From the cell containing the given text, extract its center point as (x, y) coordinate. 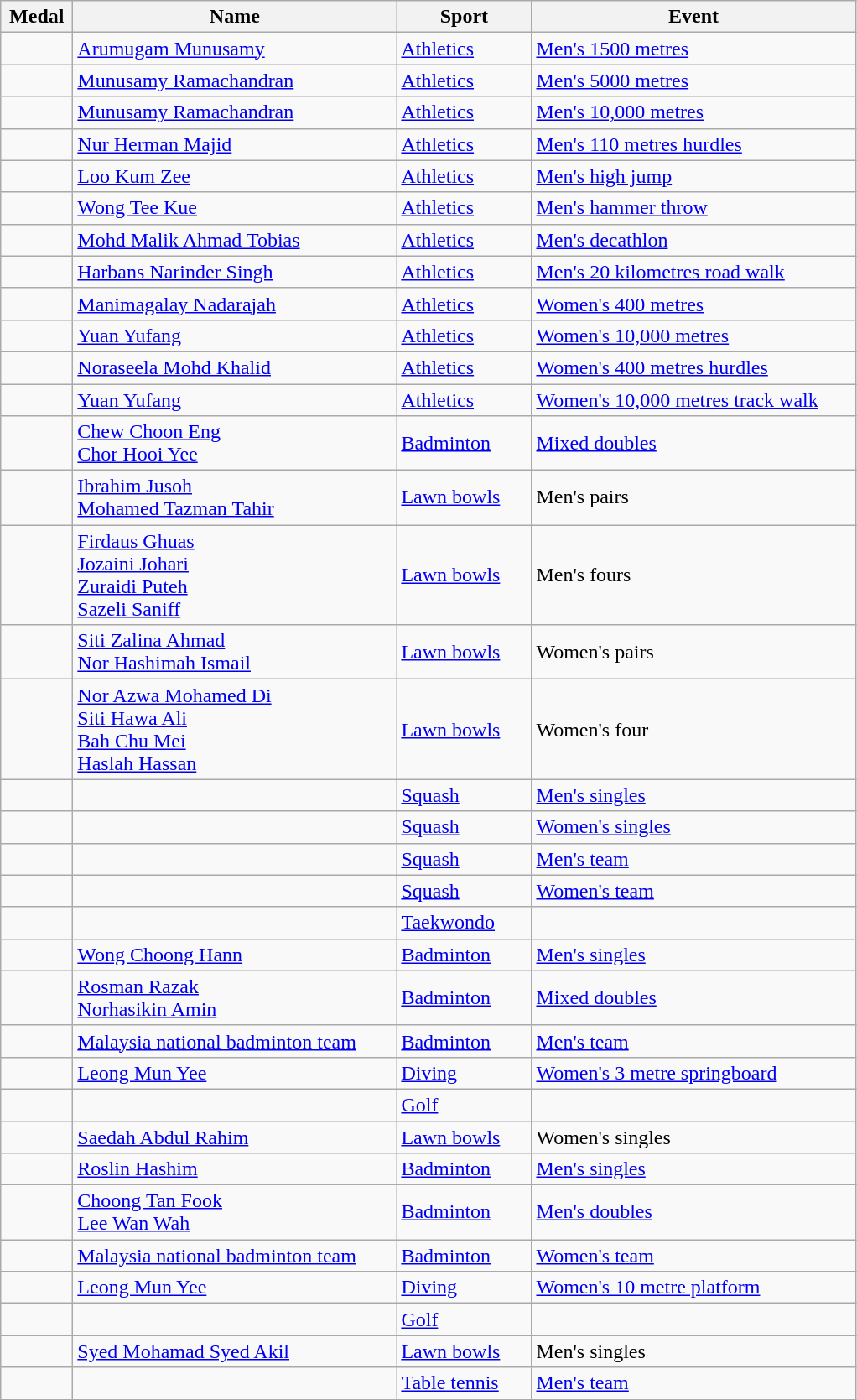
Chew Choon EngChor Hooi Yee (235, 443)
Men's 1500 metres (693, 49)
Medal (37, 17)
Wong Choong Hann (235, 955)
Men's doubles (693, 1213)
Men's pairs (693, 498)
Syed Mohamad Syed Akil (235, 1351)
Rosman RazakNorhasikin Amin (235, 998)
Men's 5000 metres (693, 81)
Women's four (693, 730)
Nur Herman Majid (235, 144)
Event (693, 17)
Sport (465, 17)
Taekwondo (465, 923)
Noraseela Mohd Khalid (235, 367)
Women's 10,000 metres track walk (693, 400)
Women's 400 metres (693, 304)
Women's 10 metre platform (693, 1288)
Table tennis (465, 1383)
Men's 20 kilometres road walk (693, 272)
Arumugam Munusamy (235, 49)
Roslin Hashim (235, 1169)
Wong Tee Kue (235, 208)
Women's pairs (693, 653)
Men's fours (693, 575)
Choong Tan FookLee Wan Wah (235, 1213)
Siti Zalina AhmadNor Hashimah Ismail (235, 653)
Women's 400 metres hurdles (693, 367)
Men's 110 metres hurdles (693, 144)
Harbans Narinder Singh (235, 272)
Firdaus GhuasJozaini JohariZuraidi PutehSazeli Saniff (235, 575)
Manimagalay Nadarajah (235, 304)
Name (235, 17)
Saedah Abdul Rahim (235, 1137)
Loo Kum Zee (235, 176)
Men's 10,000 metres (693, 112)
Nor Azwa Mohamed DiSiti Hawa AliBah Chu MeiHaslah Hassan (235, 730)
Men's hammer throw (693, 208)
Men's decathlon (693, 240)
Mohd Malik Ahmad Tobias (235, 240)
Ibrahim JusohMohamed Tazman Tahir (235, 498)
Women's 10,000 metres (693, 336)
Women's 3 metre springboard (693, 1073)
Men's high jump (693, 176)
